Determine the [x, y] coordinate at the center of the cell enclosing the given text.  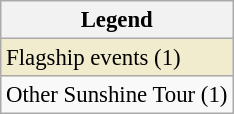
Legend [117, 20]
Other Sunshine Tour (1) [117, 95]
Flagship events (1) [117, 58]
